Return the (X, Y) coordinate for the center point of the cell that contains the specified text.  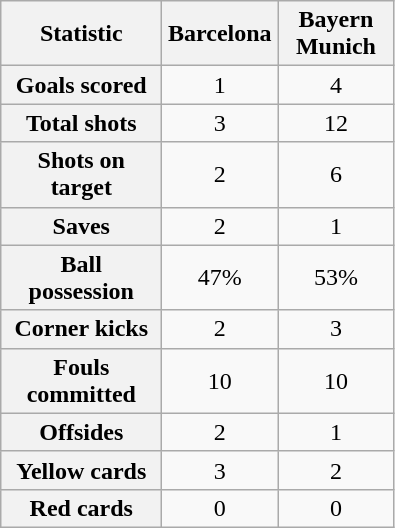
53% (336, 278)
4 (336, 85)
Saves (82, 226)
6 (336, 174)
Bayern Munich (336, 34)
Total shots (82, 123)
Yellow cards (82, 470)
Fouls committed (82, 380)
Goals scored (82, 85)
Barcelona (220, 34)
Red cards (82, 508)
12 (336, 123)
Offsides (82, 432)
Shots on target (82, 174)
Corner kicks (82, 329)
47% (220, 278)
Statistic (82, 34)
Ball possession (82, 278)
